Provide the (x, y) coordinate of the cell's center where the given text is located.  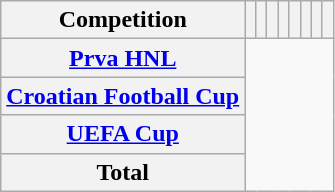
Prva HNL (123, 58)
Competition (123, 20)
Croatian Football Cup (123, 96)
UEFA Cup (123, 134)
Total (123, 172)
